Return (X, Y) of the center of cell containing provided text 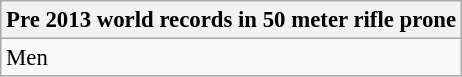
Pre 2013 world records in 50 meter rifle prone (232, 20)
Men (232, 58)
